Return the [x, y] coordinate for the center point of the cell that contains the specified text.  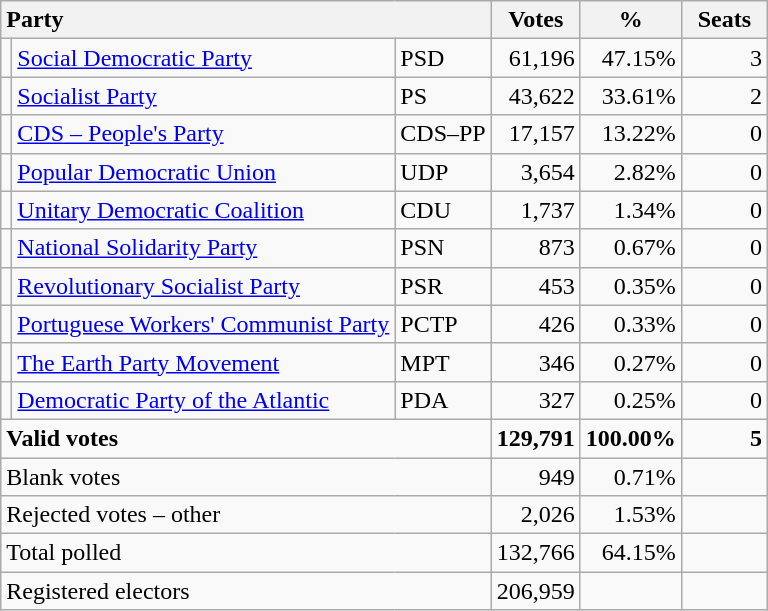
346 [536, 362]
Valid votes [246, 438]
PSN [443, 248]
873 [536, 248]
426 [536, 324]
64.15% [630, 553]
Rejected votes – other [246, 515]
The Earth Party Movement [204, 362]
33.61% [630, 96]
CDS–PP [443, 134]
13.22% [630, 134]
CDU [443, 210]
MPT [443, 362]
0.33% [630, 324]
Democratic Party of the Atlantic [204, 400]
1.53% [630, 515]
National Solidarity Party [204, 248]
Socialist Party [204, 96]
0.71% [630, 477]
Votes [536, 20]
1.34% [630, 210]
2.82% [630, 172]
2,026 [536, 515]
Seats [724, 20]
Registered electors [246, 591]
206,959 [536, 591]
Blank votes [246, 477]
PSR [443, 286]
0.25% [630, 400]
CDS – People's Party [204, 134]
PCTP [443, 324]
Revolutionary Socialist Party [204, 286]
Party [246, 20]
100.00% [630, 438]
% [630, 20]
Social Democratic Party [204, 58]
UDP [443, 172]
43,622 [536, 96]
47.15% [630, 58]
453 [536, 286]
Unitary Democratic Coalition [204, 210]
PS [443, 96]
0.27% [630, 362]
61,196 [536, 58]
PSD [443, 58]
5 [724, 438]
3 [724, 58]
327 [536, 400]
Popular Democratic Union [204, 172]
132,766 [536, 553]
1,737 [536, 210]
0.67% [630, 248]
Total polled [246, 553]
129,791 [536, 438]
17,157 [536, 134]
Portuguese Workers' Communist Party [204, 324]
2 [724, 96]
3,654 [536, 172]
0.35% [630, 286]
949 [536, 477]
PDA [443, 400]
